Capture the cell that displays the provided text and extract its [x, y] central coordinate. 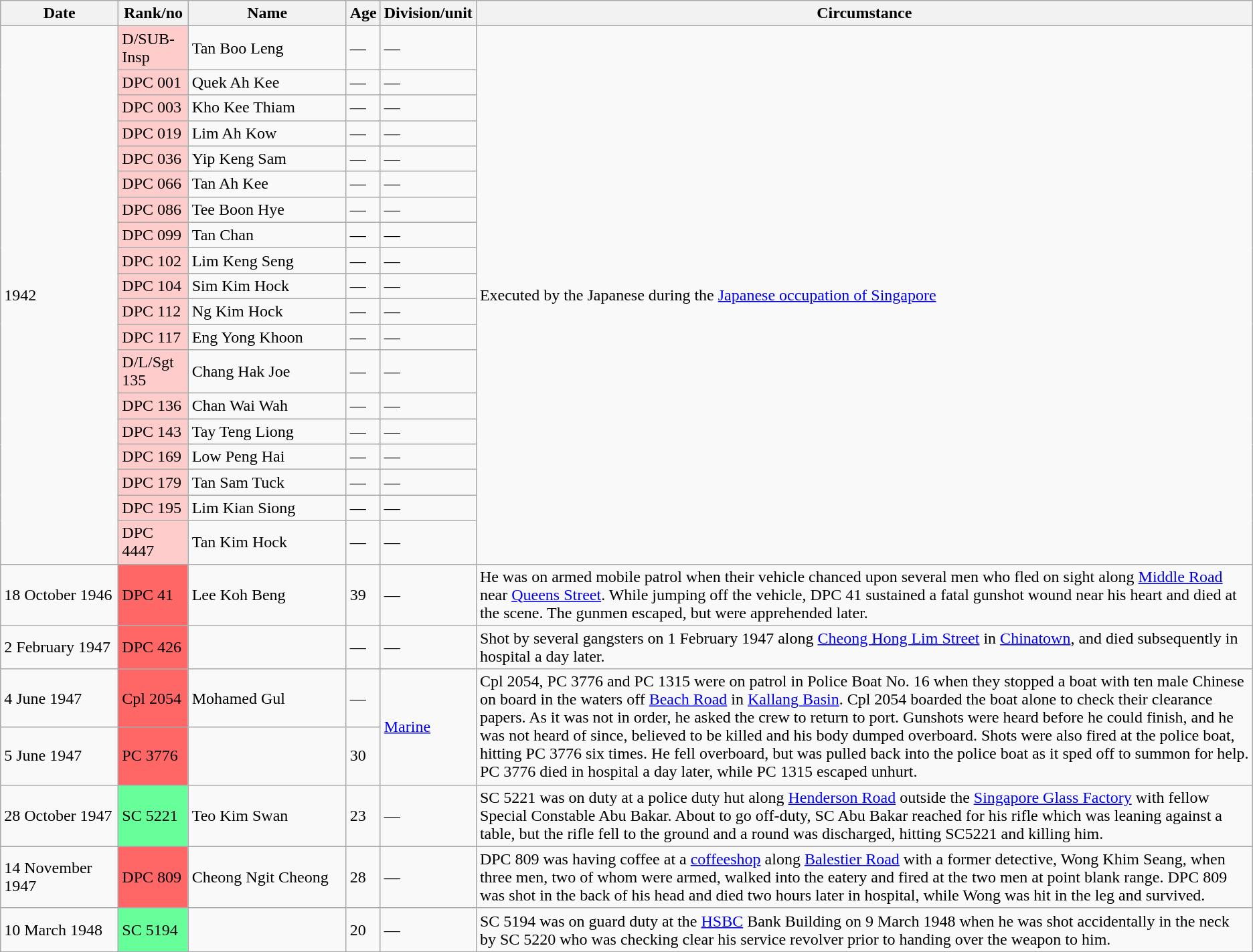
DPC 4447 [153, 542]
Rank/no [153, 13]
DPC 003 [153, 108]
Tay Teng Liong [267, 432]
DPC 426 [153, 648]
Division/unit [428, 13]
D/SUB-Insp [153, 48]
4 June 1947 [60, 698]
DPC 086 [153, 209]
DPC 179 [153, 482]
Tee Boon Hye [267, 209]
28 [363, 877]
5 June 1947 [60, 756]
Teo Kim Swan [267, 816]
Lim Ah Kow [267, 133]
DPC 102 [153, 260]
18 October 1946 [60, 595]
DPC 104 [153, 286]
Lim Keng Seng [267, 260]
DPC 41 [153, 595]
Executed by the Japanese during the Japanese occupation of Singapore [864, 295]
20 [363, 930]
Mohamed Gul [267, 698]
Chang Hak Joe [267, 372]
10 March 1948 [60, 930]
DPC 809 [153, 877]
Chan Wai Wah [267, 406]
Name [267, 13]
28 October 1947 [60, 816]
SC 5221 [153, 816]
Sim Kim Hock [267, 286]
SC 5194 [153, 930]
Tan Boo Leng [267, 48]
Cpl 2054 [153, 698]
Tan Ah Kee [267, 184]
Lim Kian Siong [267, 508]
DPC 143 [153, 432]
1942 [60, 295]
Date [60, 13]
Shot by several gangsters on 1 February 1947 along Cheong Hong Lim Street in Chinatown, and died subsequently in hospital a day later. [864, 648]
2 February 1947 [60, 648]
DPC 001 [153, 82]
Age [363, 13]
D/L/Sgt 135 [153, 372]
Ng Kim Hock [267, 311]
DPC 136 [153, 406]
30 [363, 756]
DPC 112 [153, 311]
PC 3776 [153, 756]
Eng Yong Khoon [267, 337]
DPC 169 [153, 457]
DPC 036 [153, 159]
Tan Sam Tuck [267, 482]
Low Peng Hai [267, 457]
Cheong Ngit Cheong [267, 877]
DPC 019 [153, 133]
Marine [428, 727]
Lee Koh Beng [267, 595]
23 [363, 816]
DPC 117 [153, 337]
14 November 1947 [60, 877]
Tan Chan [267, 235]
Yip Keng Sam [267, 159]
DPC 066 [153, 184]
Kho Kee Thiam [267, 108]
DPC 099 [153, 235]
Circumstance [864, 13]
DPC 195 [153, 508]
Quek Ah Kee [267, 82]
39 [363, 595]
Tan Kim Hock [267, 542]
